For the text-containing cell, return its midpoint in (X, Y) coordinate format. 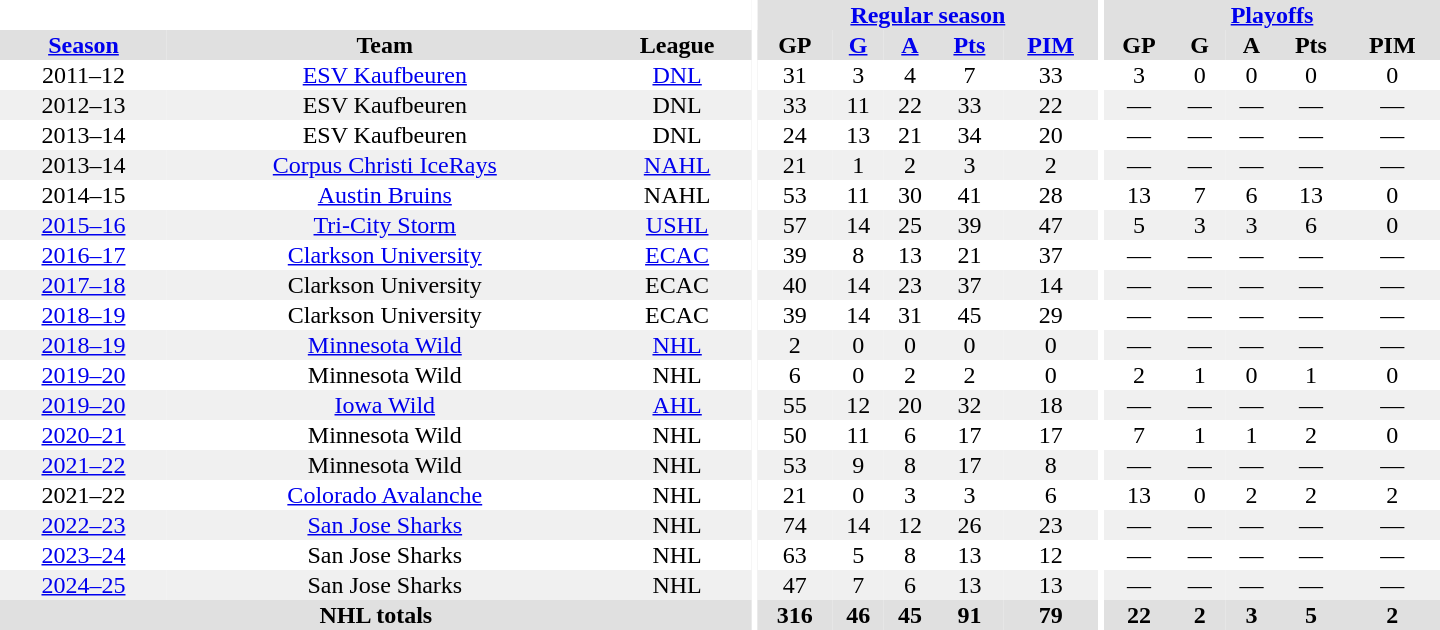
2015–16 (84, 225)
AHL (678, 405)
30 (910, 195)
79 (1050, 615)
29 (1050, 315)
Austin Bruins (385, 195)
25 (910, 225)
2017–18 (84, 285)
40 (794, 285)
34 (970, 135)
32 (970, 405)
316 (794, 615)
2022–23 (84, 525)
2020–21 (84, 435)
Playoffs (1272, 15)
24 (794, 135)
NHL totals (376, 615)
2023–24 (84, 555)
57 (794, 225)
2014–15 (84, 195)
18 (1050, 405)
2024–25 (84, 585)
55 (794, 405)
2016–17 (84, 255)
91 (970, 615)
Iowa Wild (385, 405)
2011–12 (84, 75)
63 (794, 555)
Regular season (928, 15)
26 (970, 525)
41 (970, 195)
Colorado Avalanche (385, 495)
50 (794, 435)
Team (385, 45)
2012–13 (84, 105)
9 (858, 465)
74 (794, 525)
4 (910, 75)
46 (858, 615)
Corpus Christi IceRays (385, 165)
28 (1050, 195)
USHL (678, 225)
League (678, 45)
Season (84, 45)
Tri-City Storm (385, 225)
